Locate the cell with the specified text and output its [x, y] center coordinate. 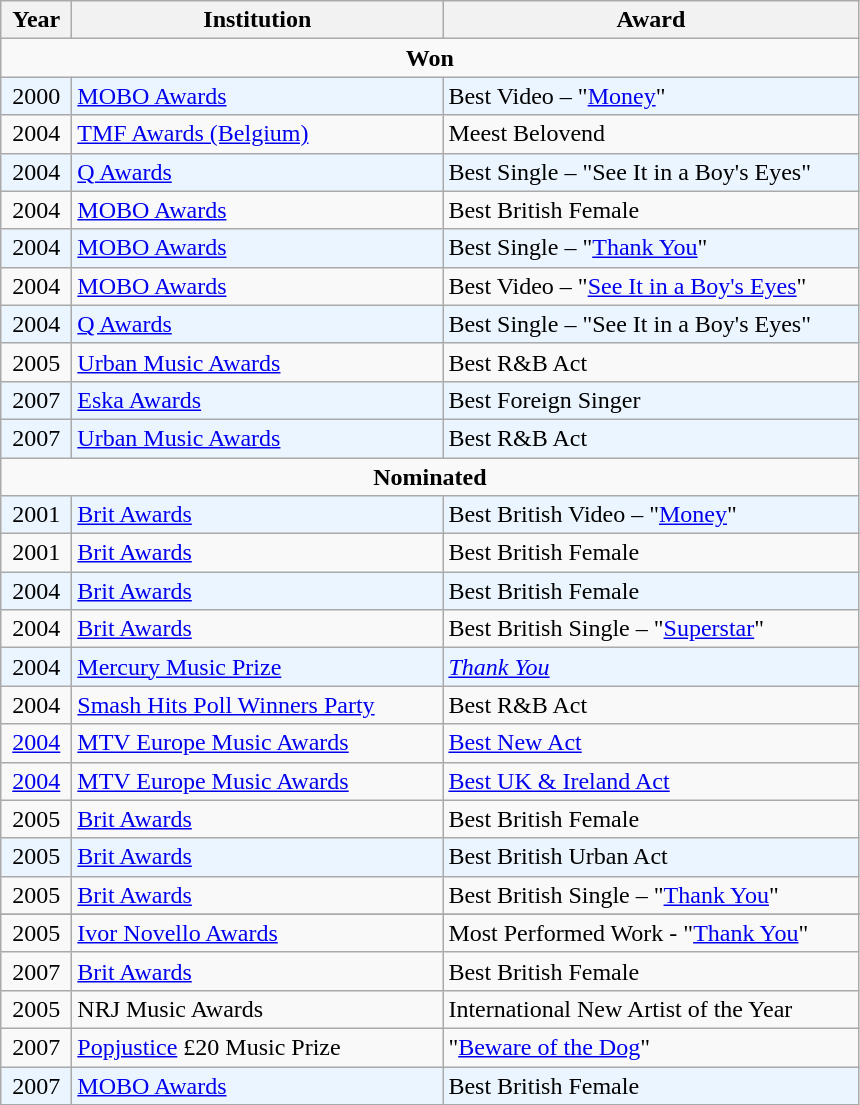
Meest Belovend [651, 134]
Best British Single – "Thank You" [651, 895]
Best New Act [651, 743]
Most Performed Work - "Thank You" [651, 933]
International New Artist of the Year [651, 1009]
Popjustice £20 Music Prize [258, 1047]
Nominated [430, 477]
Best British Urban Act [651, 857]
Best British Video – "Money" [651, 515]
Award [651, 20]
Thank You [651, 667]
NRJ Music Awards [258, 1009]
Ivor Novello Awards [258, 933]
2000 [36, 96]
Best British Single – "Superstar" [651, 629]
TMF Awards (Belgium) [258, 134]
Smash Hits Poll Winners Party [258, 705]
Year [36, 20]
"Beware of the Dog" [651, 1047]
Best Video – "See It in a Boy's Eyes" [651, 286]
Best Foreign Singer [651, 400]
Mercury Music Prize [258, 667]
Best UK & Ireland Act [651, 781]
Institution [258, 20]
Best Single – "Thank You" [651, 248]
Best Video – "Money" [651, 96]
Won [430, 58]
Eska Awards [258, 400]
